Determine the [X, Y] coordinate at the center of the cell enclosing the given text.  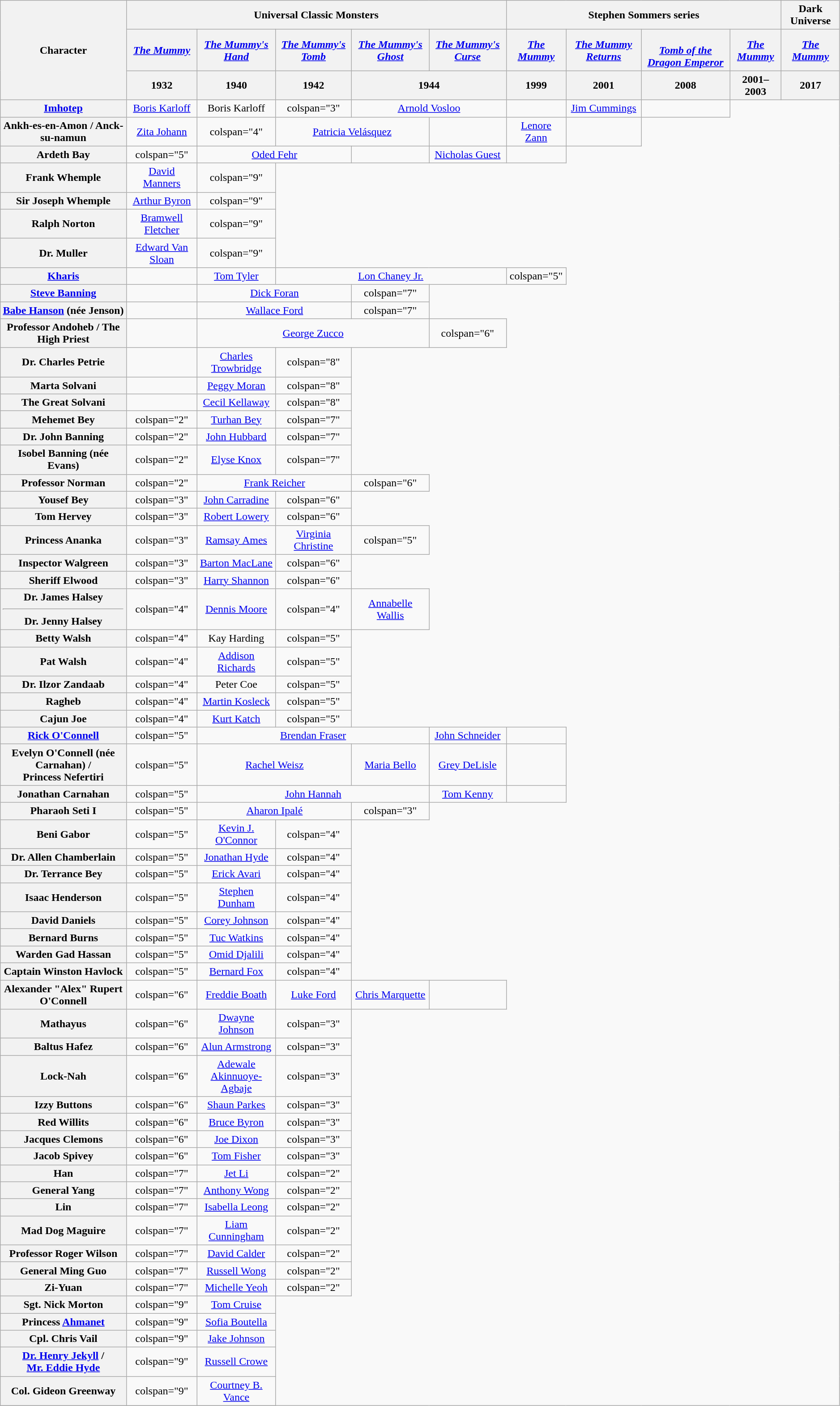
Dr. Allen Chamberlain [64, 857]
Addison Richards [236, 661]
Ardeth Bay [64, 154]
Tom Hervey [64, 517]
Arnold Vosloo [429, 108]
Luke Ford [313, 994]
1942 [313, 85]
Professor Roger Wilson [64, 1253]
Ramsay Ames [236, 540]
Mehemet Bey [64, 420]
The Great Solvani [64, 403]
Tomb of the Dragon Emperor [686, 50]
Professor Andoheb / The High Priest [64, 333]
Isobel Banning (née Evans) [64, 459]
Han [64, 1173]
Robert Lowery [236, 517]
Chris Marquette [390, 994]
Alun Armstrong [236, 1047]
John Hannah [313, 794]
Frank Reicher [275, 483]
Erick Avari [236, 874]
Tom Tyler [236, 276]
Brendan Fraser [313, 736]
David Daniels [64, 920]
Universal Classic Monsters [316, 15]
The Mummy Returns [604, 50]
Cecil Kellaway [236, 403]
Oded Fehr [275, 154]
Turhan Bey [236, 420]
Corey Johnson [236, 920]
Princess Ananka [64, 540]
Inspector Walgreen [64, 563]
The Mummy's Tomb [313, 50]
Pat Walsh [64, 661]
Evelyn O'Connell (née Carnahan) / Princess Nefertiri [64, 765]
1944 [429, 85]
Harry Shannon [236, 580]
Baltus Hafez [64, 1047]
Dr. Charles Petrie [64, 363]
2008 [686, 85]
Zita Johann [162, 132]
Cajun Joe [64, 719]
Lin [64, 1207]
Kay Harding [236, 638]
Princess Ahmanet [64, 1321]
John Hubbard [236, 437]
Dr. Muller [64, 253]
Dr. Terrance Bey [64, 874]
Bruce Byron [236, 1122]
Jacob Spivey [64, 1156]
Bernard Fox [236, 971]
Red Willits [64, 1122]
Barton MacLane [236, 563]
Sgt. Nick Morton [64, 1304]
Lock-Nah [64, 1076]
Mathayus [64, 1024]
Yousef Bey [64, 500]
Captain Winston Havlock [64, 971]
Grey DeLisle [467, 765]
Charles Trowbridge [236, 363]
Tom Fisher [236, 1156]
Martin Kosleck [236, 702]
George Zucco [313, 333]
Frank Whemple [64, 177]
Izzy Buttons [64, 1105]
Dark Universe [810, 15]
Rick O'Connell [64, 736]
Jonathan Carnahan [64, 794]
Tuc Watkins [236, 937]
Nicholas Guest [467, 154]
Peter Coe [236, 685]
Liam Cunningham [236, 1230]
Sir Joseph Whemple [64, 201]
Dennis Moore [236, 609]
1932 [162, 85]
The Mummy's Hand [236, 50]
Adewale Akinnuoye- Agbaje [236, 1076]
Maria Bello [390, 765]
Patricia Velásquez [352, 132]
Kevin J. O'Connor [236, 834]
Jonathan Hyde [236, 857]
Edward Van Sloan [162, 253]
Sofia Boutella [236, 1321]
The Mummy's Ghost [390, 50]
1999 [536, 85]
2001–2003 [755, 85]
The Mummy's Curse [467, 50]
Freddie Boath [236, 994]
Pharaoh Seti I [64, 811]
Elyse Knox [236, 459]
Steve Banning [64, 293]
Jake Johnson [236, 1339]
David Manners [162, 177]
Beni Gabor [64, 834]
Virginia Christine [313, 540]
Ankh-es-en-Amon / Anck-su-namun [64, 132]
Dr. John Banning [64, 437]
Isabella Leong [236, 1207]
Russell Wong [236, 1270]
Dr. James HalseyDr. Jenny Halsey [64, 609]
Courtney B. Vance [236, 1391]
Tom Cruise [236, 1304]
Professor Norman [64, 483]
Isaac Henderson [64, 897]
Kharis [64, 276]
Joe Dixon [236, 1139]
Stephen Sommers series [644, 15]
Anthony Wong [236, 1190]
Peggy Moran [236, 386]
Marta Solvani [64, 386]
Jim Cummings [604, 108]
Jacques Clemons [64, 1139]
Warden Gad Hassan [64, 954]
Betty Walsh [64, 638]
Stephen Dunham [236, 897]
Sheriff Elwood [64, 580]
Zi-Yuan [64, 1287]
General Yang [64, 1190]
Arthur Byron [162, 201]
General Ming Guo [64, 1270]
Shaun Parkes [236, 1105]
Character [64, 50]
Rachel Weisz [275, 765]
Cpl. Chris Vail [64, 1339]
John Schneider [467, 736]
Michelle Yeoh [236, 1287]
Dick Foran [275, 293]
2001 [604, 85]
Alexander "Alex" Rupert O'Connell [64, 994]
1940 [236, 85]
Dr. Ilzor Zandaab [64, 685]
Russell Crowe [236, 1362]
Mad Dog Maguire [64, 1230]
Ragheb [64, 702]
Tom Kenny [467, 794]
Lenore Zann [536, 132]
Dr. Henry Jekyll / Mr. Eddie Hyde [64, 1362]
Bramwell Fletcher [162, 224]
Dwayne Johnson [236, 1024]
Imhotep [64, 108]
Wallace Ford [275, 310]
David Calder [236, 1253]
Ralph Norton [64, 224]
Jet Li [236, 1173]
2017 [810, 85]
Omid Djalili [236, 954]
John Carradine [236, 500]
Kurt Katch [236, 719]
Bernard Burns [64, 937]
Col. Gideon Greenway [64, 1391]
Babe Hanson (née Jenson) [64, 310]
Aharon Ipalé [275, 811]
Lon Chaney Jr. [391, 276]
Annabelle Wallis [390, 609]
